Locate the cell with the specified text and output its [x, y] center coordinate. 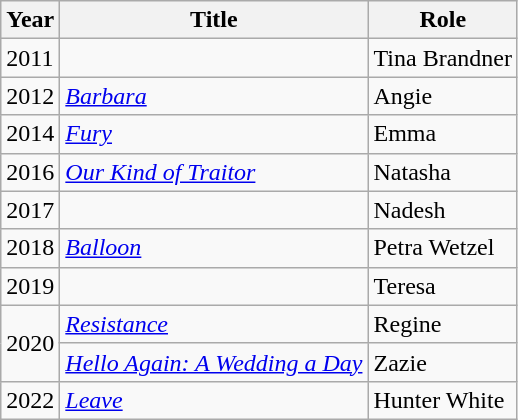
2022 [30, 400]
Barbara [214, 96]
Regine [443, 324]
Title [214, 20]
Year [30, 20]
Nadesh [443, 210]
Angie [443, 96]
Our Kind of Traitor [214, 172]
2012 [30, 96]
2014 [30, 134]
Role [443, 20]
2011 [30, 58]
Tina Brandner [443, 58]
Resistance [214, 324]
Teresa [443, 286]
Natasha [443, 172]
2016 [30, 172]
Hunter White [443, 400]
2017 [30, 210]
2018 [30, 248]
Petra Wetzel [443, 248]
2020 [30, 343]
Emma [443, 134]
Zazie [443, 362]
2019 [30, 286]
Leave [214, 400]
Fury [214, 134]
Hello Again: A Wedding a Day [214, 362]
Balloon [214, 248]
